Provide the (x, y) coordinate of the cell's center where the given text is located.  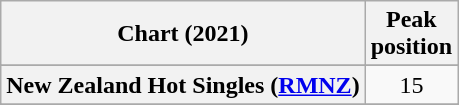
15 (411, 85)
New Zealand Hot Singles (RMNZ) (183, 85)
Peakposition (411, 34)
Chart (2021) (183, 34)
